From the cell containing the given text, extract its center point as [x, y] coordinate. 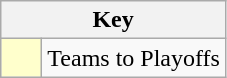
Teams to Playoffs [134, 58]
Key [114, 20]
